Pinpoint the cell where the given text exists, returning its (x, y) midpoint coordinate. 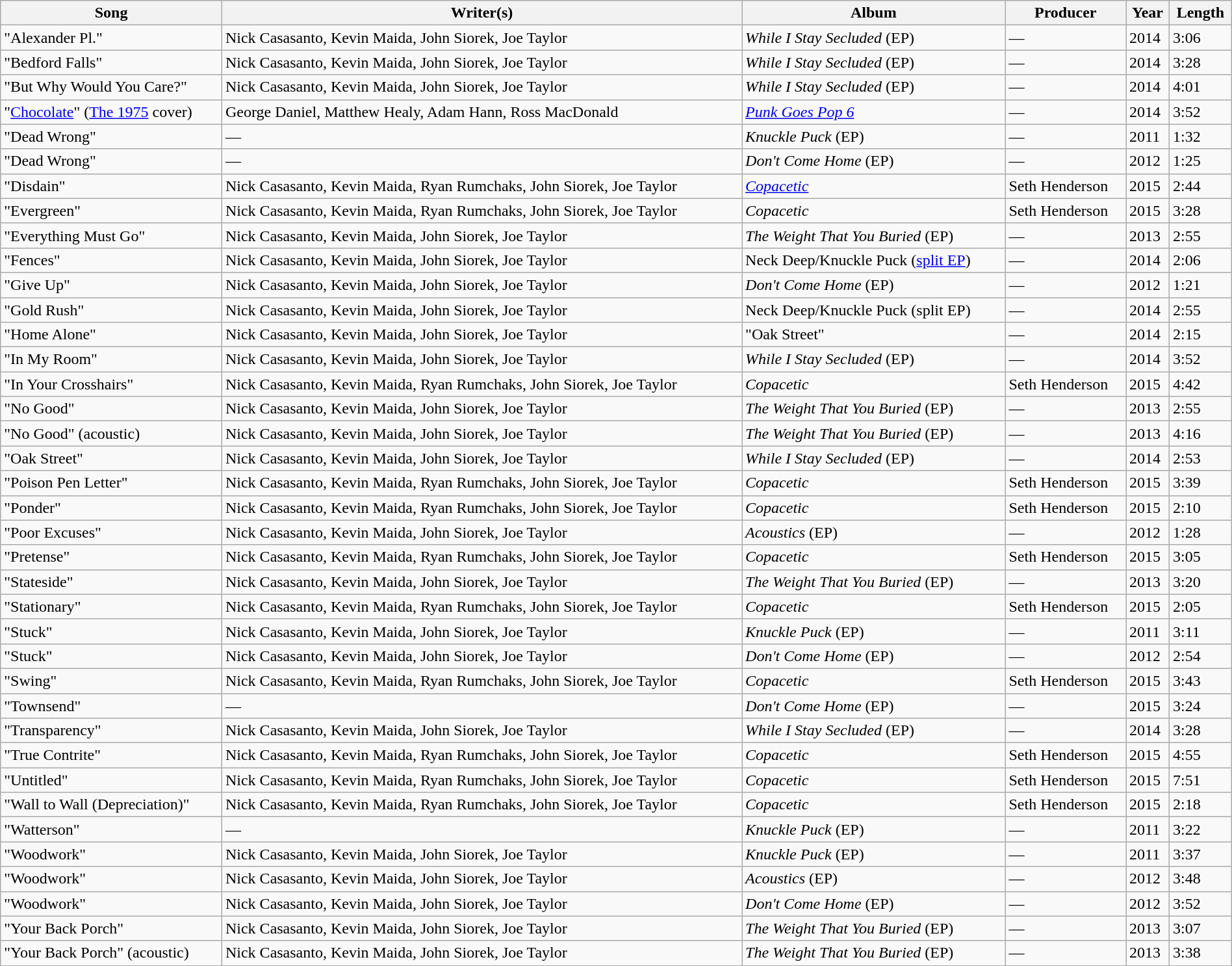
"Stationary" (112, 607)
"Bedford Falls" (112, 62)
1:32 (1200, 137)
Album (873, 13)
"Give Up" (112, 285)
Producer (1066, 13)
Length (1200, 13)
"Untitled" (112, 780)
2:18 (1200, 805)
2:53 (1200, 458)
3:37 (1200, 854)
1:28 (1200, 532)
4:01 (1200, 87)
"Your Back Porch" (acoustic) (112, 953)
"Your Back Porch" (112, 928)
4:16 (1200, 434)
2:05 (1200, 607)
"Wall to Wall (Depreciation)" (112, 805)
2:44 (1200, 186)
"In My Room" (112, 359)
3:39 (1200, 483)
Writer(s) (481, 13)
"Swing" (112, 681)
2:06 (1200, 260)
3:43 (1200, 681)
Song (112, 13)
3:11 (1200, 631)
7:51 (1200, 780)
1:25 (1200, 161)
"Poor Excuses" (112, 532)
George Daniel, Matthew Healy, Adam Hann, Ross MacDonald (481, 112)
"But Why Would You Care?" (112, 87)
"Townsend" (112, 705)
2:15 (1200, 335)
"Poison Pen Letter" (112, 483)
3:22 (1200, 829)
3:48 (1200, 879)
"Stateside" (112, 582)
3:38 (1200, 953)
1:21 (1200, 285)
"True Contrite" (112, 755)
4:42 (1200, 384)
3:24 (1200, 705)
"Disdain" (112, 186)
"Home Alone" (112, 335)
"Evergreen" (112, 211)
"Ponder" (112, 508)
"No Good" (112, 409)
"Alexander Pl." (112, 38)
"Fences" (112, 260)
"Gold Rush" (112, 310)
"Watterson" (112, 829)
3:05 (1200, 557)
2:54 (1200, 656)
"Everything Must Go" (112, 235)
3:06 (1200, 38)
Year (1148, 13)
"Chocolate" (The 1975 cover) (112, 112)
"Pretense" (112, 557)
"Transparency" (112, 731)
2:10 (1200, 508)
3:07 (1200, 928)
Punk Goes Pop 6 (873, 112)
"No Good" (acoustic) (112, 434)
4:55 (1200, 755)
"In Your Crosshairs" (112, 384)
3:20 (1200, 582)
